Return the (X, Y) coordinate for the center point of the cell that contains the specified text.  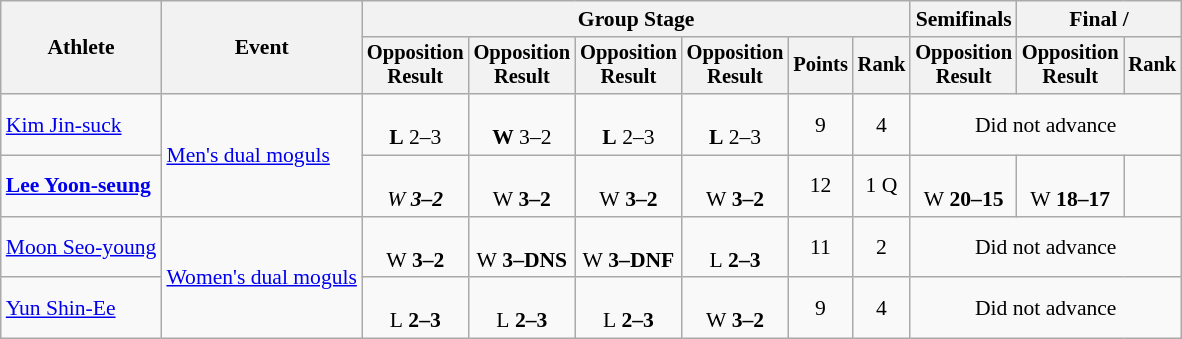
Moon Seo-young (82, 248)
11 (820, 248)
Yun Shin-Ee (82, 308)
1 Q (882, 186)
Group Stage (636, 19)
Athlete (82, 48)
W 20–15 (964, 186)
Men's dual moguls (262, 155)
Lee Yoon-seung (82, 186)
Women's dual moguls (262, 278)
W 3–DNF (628, 248)
W 18–17 (1070, 186)
Kim Jin-suck (82, 124)
Points (820, 66)
Final / (1099, 19)
Semifinals (964, 19)
12 (820, 186)
2 (882, 248)
Event (262, 48)
W 3–DNS (522, 248)
